Provide the (x, y) coordinate of the cell's center where the given text is located.  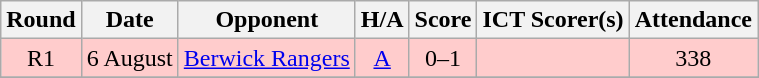
0–1 (443, 58)
A (382, 58)
Attendance (693, 20)
6 August (130, 58)
Date (130, 20)
338 (693, 58)
H/A (382, 20)
Score (443, 20)
Berwick Rangers (266, 58)
Opponent (266, 20)
R1 (41, 58)
Round (41, 20)
ICT Scorer(s) (553, 20)
